Provide the [x, y] coordinate of the cell's center where the given text is located.  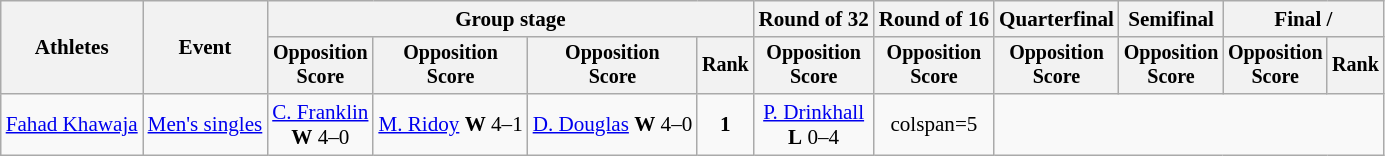
C. FranklinW 4–0 [320, 124]
M. Ridoy W 4–1 [450, 124]
Final / [1303, 18]
Fahad Khawaja [72, 124]
Men's singles [206, 124]
Round of 32 [814, 18]
Athletes [72, 48]
Semifinal [1171, 18]
Group stage [510, 18]
Quarterfinal [1056, 18]
D. Douglas W 4–0 [613, 124]
colspan=5 [934, 124]
Round of 16 [934, 18]
Event [206, 48]
1 [725, 124]
P. DrinkhallL 0–4 [814, 124]
